Extract the (x, y) coordinate from the center of the cell holding the provided text.  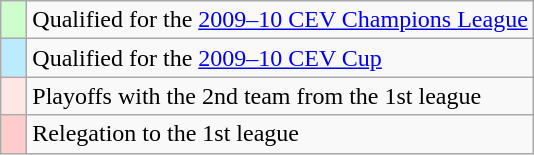
Qualified for the 2009–10 CEV Cup (280, 58)
Qualified for the 2009–10 CEV Champions League (280, 20)
Relegation to the 1st league (280, 134)
Playoffs with the 2nd team from the 1st league (280, 96)
